From the cell containing the given text, extract its center point as [x, y] coordinate. 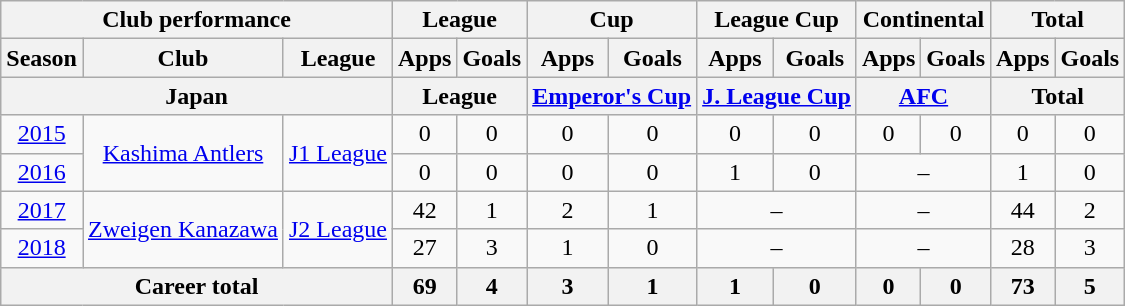
Continental [923, 20]
27 [424, 248]
Japan [197, 96]
42 [424, 210]
2015 [42, 134]
4 [492, 286]
Season [42, 58]
2016 [42, 172]
5 [1090, 286]
69 [424, 286]
Club [182, 58]
J. League Cup [777, 96]
Career total [197, 286]
Emperor's Cup [612, 96]
2018 [42, 248]
League Cup [777, 20]
73 [1023, 286]
Cup [612, 20]
28 [1023, 248]
44 [1023, 210]
Zweigen Kanazawa [182, 229]
Club performance [197, 20]
AFC [923, 96]
2017 [42, 210]
J2 League [338, 229]
Kashima Antlers [182, 153]
J1 League [338, 153]
